Output the [x, y] coordinate of the center of the cell containing the given text.  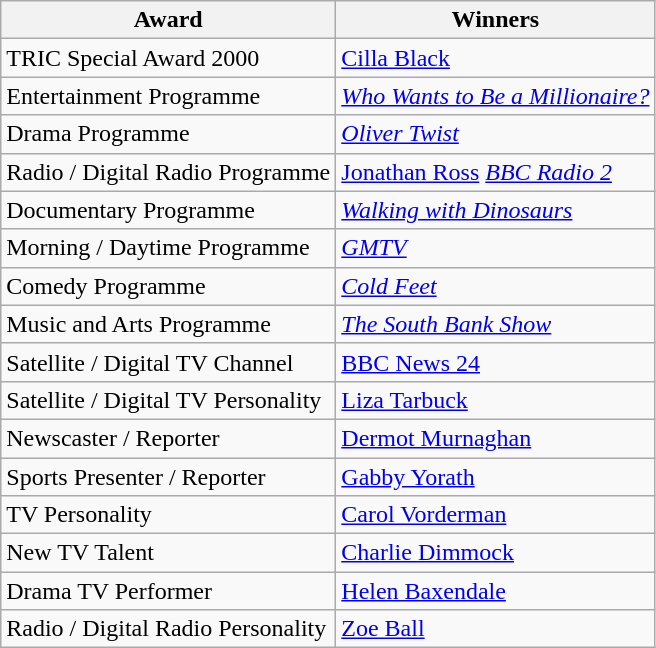
Satellite / Digital TV Channel [168, 362]
Sports Presenter / Reporter [168, 477]
Winners [496, 20]
TRIC Special Award 2000 [168, 58]
Cold Feet [496, 286]
Charlie Dimmock [496, 553]
Who Wants to Be a Millionaire? [496, 96]
Gabby Yorath [496, 477]
Drama Programme [168, 134]
Radio / Digital Radio Programme [168, 172]
Drama TV Performer [168, 591]
Liza Tarbuck [496, 400]
Walking with Dinosaurs [496, 210]
New TV Talent [168, 553]
Entertainment Programme [168, 96]
Music and Arts Programme [168, 324]
TV Personality [168, 515]
Radio / Digital Radio Personality [168, 629]
Morning / Daytime Programme [168, 248]
BBC News 24 [496, 362]
Newscaster / Reporter [168, 438]
Documentary Programme [168, 210]
Cilla Black [496, 58]
GMTV [496, 248]
Jonathan Ross BBC Radio 2 [496, 172]
Satellite / Digital TV Personality [168, 400]
Helen Baxendale [496, 591]
The South Bank Show [496, 324]
Carol Vorderman [496, 515]
Award [168, 20]
Zoe Ball [496, 629]
Oliver Twist [496, 134]
Dermot Murnaghan [496, 438]
Comedy Programme [168, 286]
